Scan for the cell matching the given text and deliver its [X, Y] coordinate at center. 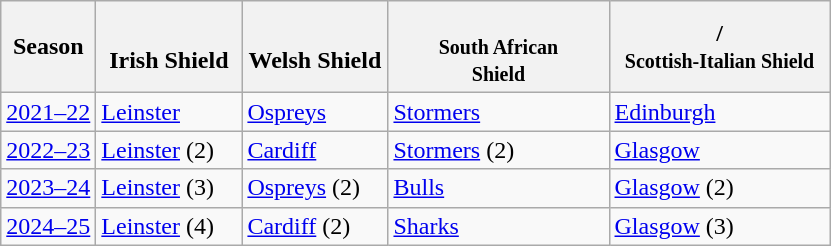
Bulls [498, 188]
Edinburgh [720, 112]
Leinster [169, 112]
2021–22 [48, 112]
Ospreys [315, 112]
Glasgow [720, 150]
Ospreys (2) [315, 188]
Glasgow (3) [720, 226]
2022–23 [48, 150]
Sharks [498, 226]
Irish Shield [169, 47]
2024–25 [48, 226]
2023–24 [48, 188]
Leinster (4) [169, 226]
Welsh Shield [315, 47]
Leinster (2) [169, 150]
/ Scottish-Italian Shield [720, 47]
Cardiff (2) [315, 226]
Leinster (3) [169, 188]
Season [48, 47]
Glasgow (2) [720, 188]
South AfricanShield [498, 47]
Cardiff [315, 150]
Stormers (2) [498, 150]
Stormers [498, 112]
